Capture the cell that displays the provided text and extract its [x, y] central coordinate. 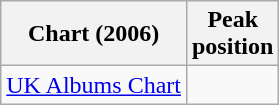
UK Albums Chart [94, 85]
Chart (2006) [94, 34]
Peakposition [232, 34]
